Extract the [x, y] coordinate from the center of the cell holding the provided text.  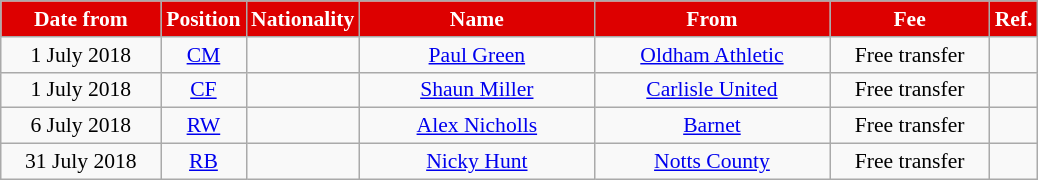
RW [204, 126]
Position [204, 19]
CM [204, 55]
Carlisle United [712, 90]
Nicky Hunt [476, 162]
Notts County [712, 162]
Barnet [712, 126]
Alex Nicholls [476, 126]
31 July 2018 [81, 162]
Name [476, 19]
CF [204, 90]
Date from [81, 19]
From [712, 19]
6 July 2018 [81, 126]
Shaun Miller [476, 90]
Nationality [302, 19]
Fee [910, 19]
Ref. [1014, 19]
Paul Green [476, 55]
Oldham Athletic [712, 55]
RB [204, 162]
